Scan for the cell matching the given text and deliver its (X, Y) coordinate at center. 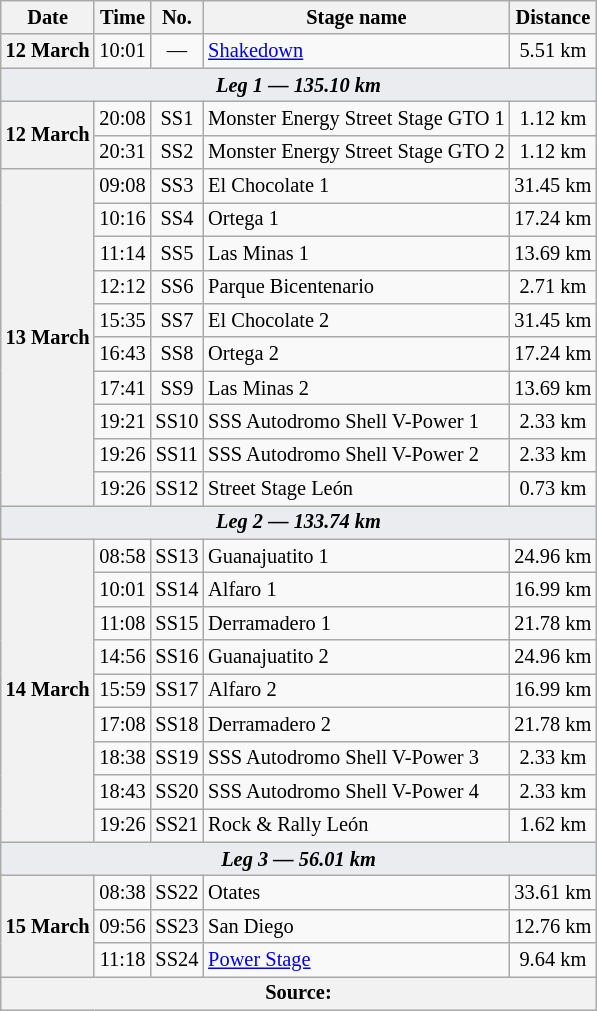
SSS Autodromo Shell V-Power 2 (356, 455)
13 March (48, 338)
SS22 (178, 892)
17:41 (122, 388)
14 March (48, 690)
18:43 (122, 791)
10:16 (122, 219)
SS8 (178, 354)
Street Stage León (356, 489)
SS11 (178, 455)
Derramadero 1 (356, 623)
SSS Autodromo Shell V-Power 1 (356, 421)
5.51 km (554, 51)
Date (48, 17)
Leg 3 — 56.01 km (298, 859)
SS3 (178, 186)
20:08 (122, 118)
SS19 (178, 758)
16:43 (122, 354)
Monster Energy Street Stage GTO 2 (356, 152)
SS13 (178, 556)
Derramadero 2 (356, 724)
Otates (356, 892)
1.62 km (554, 825)
Las Minas 2 (356, 388)
San Diego (356, 926)
15:35 (122, 320)
Monster Energy Street Stage GTO 1 (356, 118)
Source: (298, 993)
SS21 (178, 825)
33.61 km (554, 892)
SSS Autodromo Shell V-Power 4 (356, 791)
SS24 (178, 960)
11:14 (122, 253)
Distance (554, 17)
Alfaro 2 (356, 690)
SS1 (178, 118)
11:18 (122, 960)
El Chocolate 2 (356, 320)
2.71 km (554, 287)
— (178, 51)
14:56 (122, 657)
SS15 (178, 623)
Rock & Rally León (356, 825)
SS10 (178, 421)
SS17 (178, 690)
Parque Bicentenario (356, 287)
SS6 (178, 287)
19:21 (122, 421)
Leg 1 — 135.10 km (298, 85)
SS14 (178, 589)
18:38 (122, 758)
El Chocolate 1 (356, 186)
SS9 (178, 388)
Guanajuatito 2 (356, 657)
Alfaro 1 (356, 589)
Guanajuatito 1 (356, 556)
20:31 (122, 152)
Time (122, 17)
12:12 (122, 287)
Power Stage (356, 960)
09:56 (122, 926)
08:58 (122, 556)
9.64 km (554, 960)
Shakedown (356, 51)
Leg 2 — 133.74 km (298, 522)
Stage name (356, 17)
09:08 (122, 186)
11:08 (122, 623)
0.73 km (554, 489)
SS12 (178, 489)
15 March (48, 926)
SS23 (178, 926)
SS18 (178, 724)
SS4 (178, 219)
SS20 (178, 791)
Ortega 2 (356, 354)
SSS Autodromo Shell V-Power 3 (356, 758)
No. (178, 17)
SS16 (178, 657)
SS7 (178, 320)
12.76 km (554, 926)
SS2 (178, 152)
08:38 (122, 892)
15:59 (122, 690)
Ortega 1 (356, 219)
17:08 (122, 724)
SS5 (178, 253)
Las Minas 1 (356, 253)
